From the cell containing the given text, extract its center point as (X, Y) coordinate. 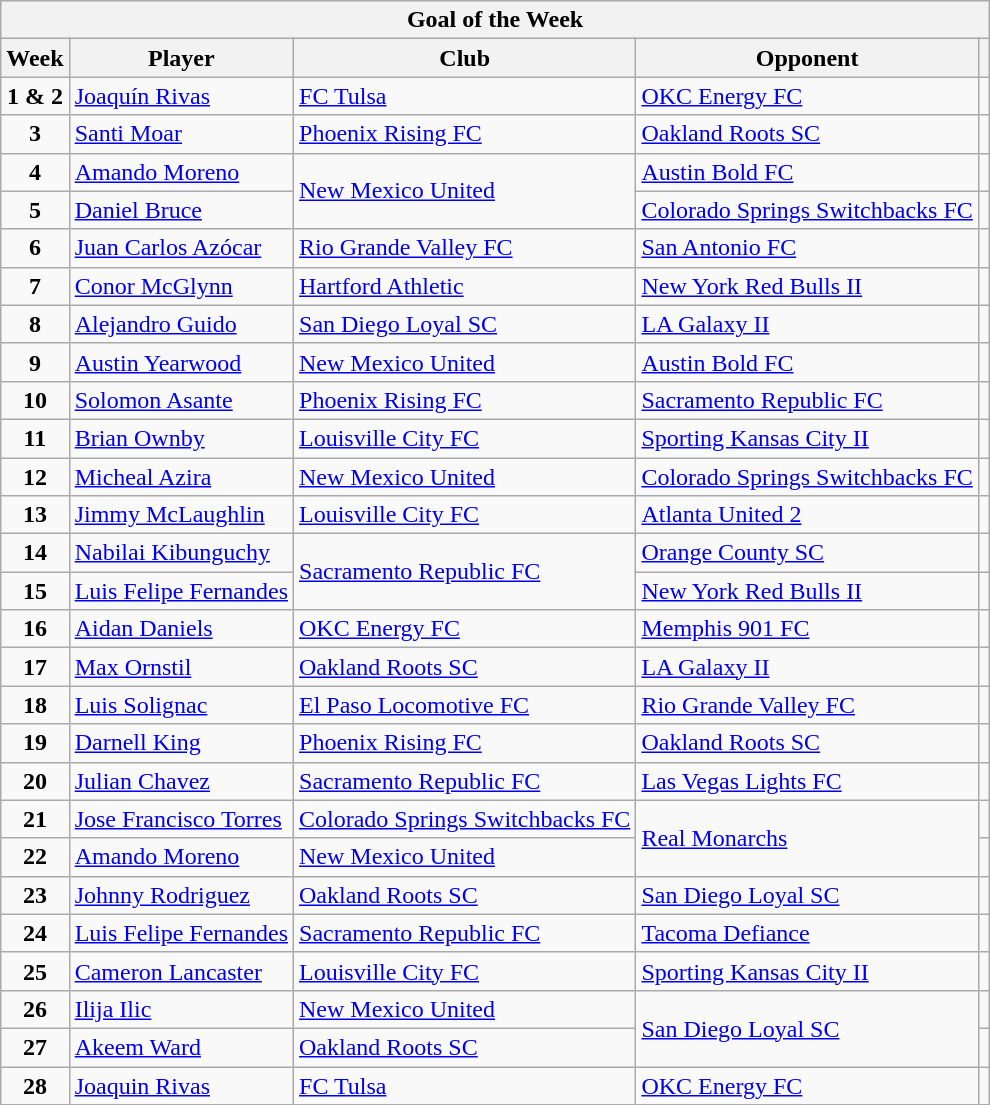
22 (35, 857)
Orange County SC (807, 553)
23 (35, 895)
Akeem Ward (181, 1047)
19 (35, 743)
Alejandro Guido (181, 324)
Santi Moar (181, 134)
El Paso Locomotive FC (465, 705)
Solomon Asante (181, 400)
Atlanta United 2 (807, 515)
25 (35, 971)
15 (35, 591)
26 (35, 1009)
Micheal Azira (181, 477)
Player (181, 58)
Club (465, 58)
13 (35, 515)
1 & 2 (35, 96)
28 (35, 1085)
12 (35, 477)
6 (35, 248)
Max Ornstil (181, 667)
Johnny Rodriguez (181, 895)
16 (35, 629)
Daniel Bruce (181, 210)
Real Monarchs (807, 838)
3 (35, 134)
Joaquin Rivas (181, 1085)
Opponent (807, 58)
Week (35, 58)
Cameron Lancaster (181, 971)
Brian Ownby (181, 438)
5 (35, 210)
Tacoma Defiance (807, 933)
14 (35, 553)
Goal of the Week (496, 20)
Joaquín Rivas (181, 96)
18 (35, 705)
17 (35, 667)
Julian Chavez (181, 781)
7 (35, 286)
Ilija Ilic (181, 1009)
4 (35, 172)
Darnell King (181, 743)
Jimmy McLaughlin (181, 515)
Luis Solignac (181, 705)
27 (35, 1047)
Jose Francisco Torres (181, 819)
Conor McGlynn (181, 286)
Nabilai Kibunguchy (181, 553)
11 (35, 438)
Las Vegas Lights FC (807, 781)
8 (35, 324)
10 (35, 400)
San Antonio FC (807, 248)
21 (35, 819)
Aidan Daniels (181, 629)
Juan Carlos Azócar (181, 248)
20 (35, 781)
9 (35, 362)
24 (35, 933)
Memphis 901 FC (807, 629)
Hartford Athletic (465, 286)
Austin Yearwood (181, 362)
